Locate the cell with the specified text and output its [x, y] center coordinate. 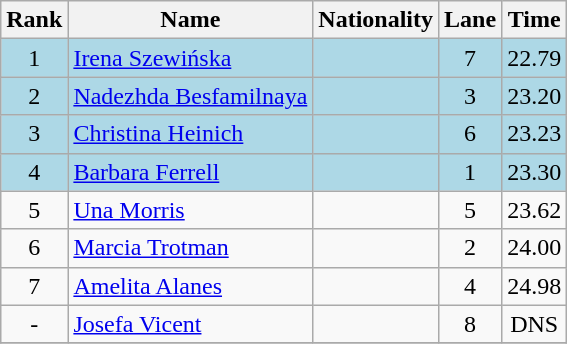
23.62 [534, 210]
Marcia Trotman [190, 248]
Amelita Alanes [190, 286]
Josefa Vicent [190, 324]
Lane [470, 20]
Irena Szewińska [190, 58]
23.23 [534, 134]
Nationality [376, 20]
23.20 [534, 96]
Rank [34, 20]
Christina Heinich [190, 134]
Time [534, 20]
DNS [534, 324]
Una Morris [190, 210]
23.30 [534, 172]
8 [470, 324]
Nadezhda Besfamilnaya [190, 96]
- [34, 324]
Barbara Ferrell [190, 172]
24.98 [534, 286]
24.00 [534, 248]
22.79 [534, 58]
Name [190, 20]
